Locate the cell with the specified text and output its (X, Y) center coordinate. 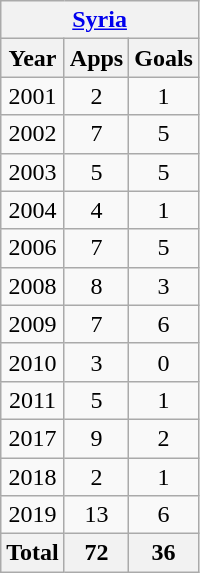
13 (96, 515)
2001 (33, 96)
2002 (33, 134)
2004 (33, 210)
2011 (33, 400)
2006 (33, 248)
Syria (100, 20)
2019 (33, 515)
0 (164, 362)
2009 (33, 324)
Year (33, 58)
Goals (164, 58)
72 (96, 553)
36 (164, 553)
2010 (33, 362)
8 (96, 286)
2017 (33, 438)
4 (96, 210)
2003 (33, 172)
Total (33, 553)
9 (96, 438)
2018 (33, 477)
2008 (33, 286)
Apps (96, 58)
